Provide the (x, y) coordinate of the cell's center where the given text is located.  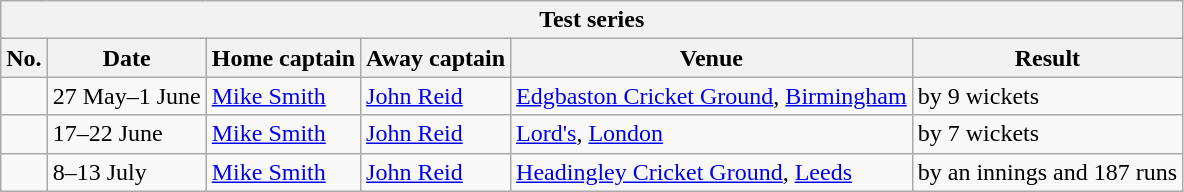
27 May–1 June (126, 96)
Test series (592, 20)
8–13 July (126, 172)
by 9 wickets (1047, 96)
17–22 June (126, 134)
Lord's, London (712, 134)
by an innings and 187 runs (1047, 172)
Headingley Cricket Ground, Leeds (712, 172)
Date (126, 58)
Venue (712, 58)
Result (1047, 58)
Edgbaston Cricket Ground, Birmingham (712, 96)
by 7 wickets (1047, 134)
Home captain (283, 58)
No. (24, 58)
Away captain (436, 58)
